Pinpoint the cell where the given text exists, returning its [X, Y] midpoint coordinate. 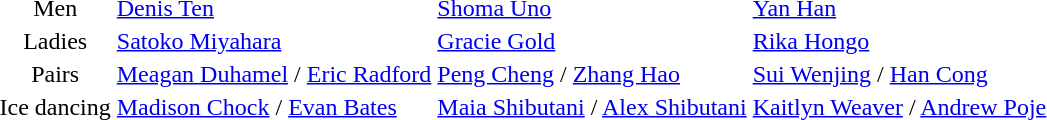
Peng Cheng / Zhang Hao [592, 74]
Meagan Duhamel / Eric Radford [274, 74]
Satoko Miyahara [274, 41]
Gracie Gold [592, 41]
